For the text-containing cell, return its midpoint in [X, Y] coordinate format. 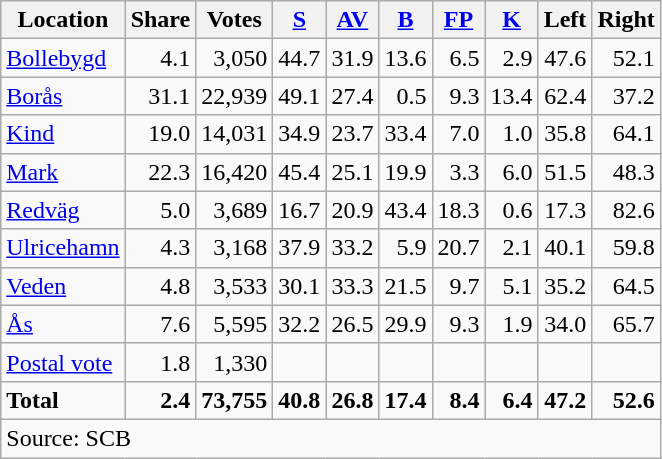
40.8 [300, 400]
4.8 [160, 286]
37.2 [626, 96]
35.2 [565, 286]
62.4 [565, 96]
17.4 [406, 400]
1.8 [160, 362]
Kind [63, 134]
45.4 [300, 172]
0.6 [512, 210]
37.9 [300, 248]
64.5 [626, 286]
43.4 [406, 210]
33.2 [352, 248]
31.9 [352, 58]
31.1 [160, 96]
44.7 [300, 58]
Mark [63, 172]
Redväg [63, 210]
13.4 [512, 96]
Left [565, 20]
33.3 [352, 286]
5.0 [160, 210]
4.1 [160, 58]
1,330 [234, 362]
3,168 [234, 248]
47.6 [565, 58]
25.1 [352, 172]
8.4 [458, 400]
5,595 [234, 324]
FP [458, 20]
Ås [63, 324]
34.9 [300, 134]
Location [63, 20]
17.3 [565, 210]
1.9 [512, 324]
2.4 [160, 400]
Right [626, 20]
27.4 [352, 96]
35.8 [565, 134]
K [512, 20]
13.6 [406, 58]
65.7 [626, 324]
51.5 [565, 172]
48.3 [626, 172]
Total [63, 400]
Votes [234, 20]
21.5 [406, 286]
49.1 [300, 96]
22.3 [160, 172]
34.0 [565, 324]
B [406, 20]
6.4 [512, 400]
20.9 [352, 210]
6.5 [458, 58]
Borås [63, 96]
3,689 [234, 210]
47.2 [565, 400]
26.5 [352, 324]
3.3 [458, 172]
3,533 [234, 286]
Source: SCB [331, 438]
52.1 [626, 58]
23.7 [352, 134]
5.1 [512, 286]
16,420 [234, 172]
73,755 [234, 400]
Postal vote [63, 362]
2.9 [512, 58]
5.9 [406, 248]
19.9 [406, 172]
Share [160, 20]
3,050 [234, 58]
19.0 [160, 134]
7.6 [160, 324]
7.0 [458, 134]
32.2 [300, 324]
6.0 [512, 172]
Bollebygd [63, 58]
40.1 [565, 248]
0.5 [406, 96]
18.3 [458, 210]
14,031 [234, 134]
82.6 [626, 210]
52.6 [626, 400]
2.1 [512, 248]
9.7 [458, 286]
59.8 [626, 248]
33.4 [406, 134]
22,939 [234, 96]
64.1 [626, 134]
1.0 [512, 134]
Veden [63, 286]
29.9 [406, 324]
16.7 [300, 210]
4.3 [160, 248]
26.8 [352, 400]
S [300, 20]
20.7 [458, 248]
Ulricehamn [63, 248]
30.1 [300, 286]
AV [352, 20]
